Output the [x, y] coordinate of the center of the cell containing the given text.  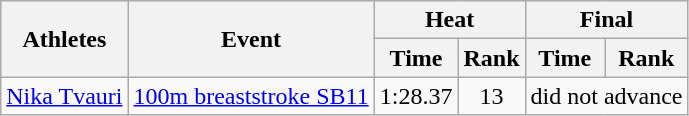
Athletes [64, 39]
13 [492, 96]
Heat [450, 20]
did not advance [606, 96]
100m breaststroke SB11 [251, 96]
Final [606, 20]
Event [251, 39]
1:28.37 [416, 96]
Nika Tvauri [64, 96]
